Find where the given text appears and provide that cell's center as (X, Y) coordinate. 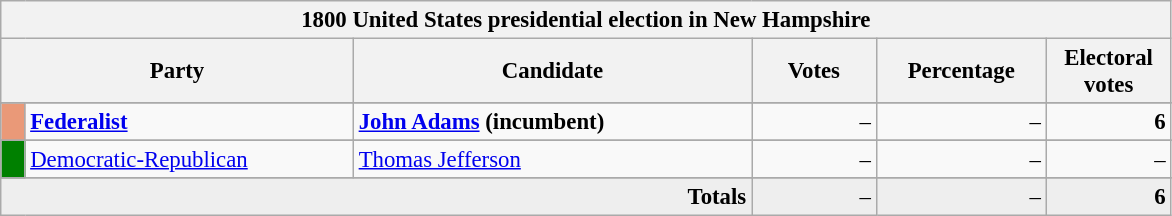
Candidate (552, 72)
Democratic-Republican (189, 160)
Percentage (961, 72)
Party (178, 72)
1800 United States presidential election in New Hampshire (586, 20)
Totals (376, 197)
John Adams (incumbent) (552, 122)
Votes (814, 72)
Federalist (189, 122)
Thomas Jefferson (552, 160)
Electoral votes (1108, 72)
